From the cell containing the given text, extract its center point as (X, Y) coordinate. 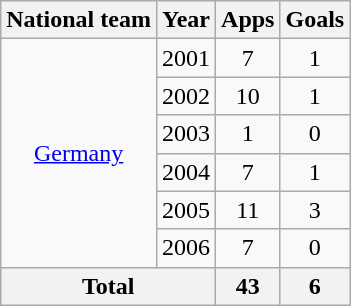
Goals (315, 20)
2005 (186, 210)
Total (108, 286)
3 (315, 210)
2002 (186, 96)
2003 (186, 134)
11 (248, 210)
2006 (186, 248)
10 (248, 96)
43 (248, 286)
Germany (79, 153)
National team (79, 20)
Apps (248, 20)
2001 (186, 58)
6 (315, 286)
Year (186, 20)
2004 (186, 172)
